Detect which cell encompasses the target text, then output its [x, y] center coordinate. 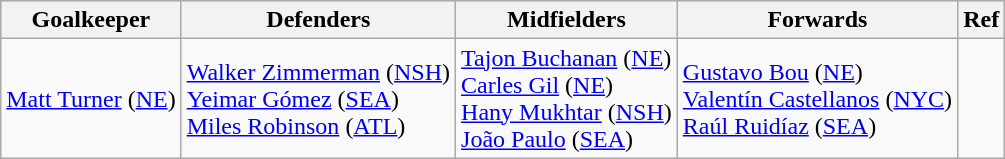
Tajon Buchanan (NE) Carles Gil (NE) Hany Mukhtar (NSH) João Paulo (SEA) [567, 98]
Midfielders [567, 20]
Matt Turner (NE) [91, 98]
Gustavo Bou (NE) Valentín Castellanos (NYC) Raúl Ruidíaz (SEA) [817, 98]
Goalkeeper [91, 20]
Forwards [817, 20]
Defenders [318, 20]
Ref [982, 20]
Walker Zimmerman (NSH) Yeimar Gómez (SEA) Miles Robinson (ATL) [318, 98]
